Output the (x, y) coordinate of the center of the cell containing the given text.  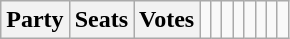
Party (35, 20)
Votes (167, 20)
Seats (101, 20)
